For the text-containing cell, return its midpoint in (X, Y) coordinate format. 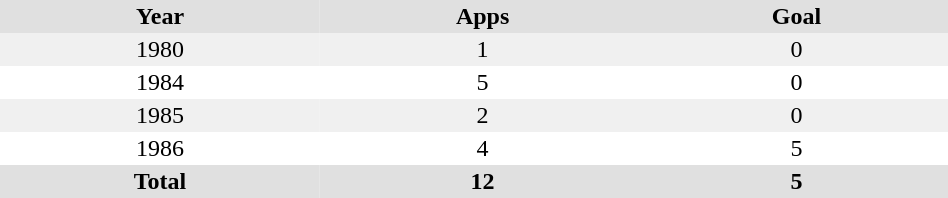
1980 (160, 50)
1986 (160, 148)
1985 (160, 116)
Year (160, 16)
1984 (160, 82)
Total (160, 182)
1 (482, 50)
Apps (482, 16)
12 (482, 182)
2 (482, 116)
4 (482, 148)
Goal (796, 16)
